Search for the cell housing the specified text and yield its (X, Y) center coordinate. 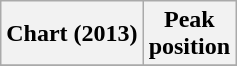
Peakposition (189, 34)
Chart (2013) (72, 34)
